For the text-containing cell, return its midpoint in (X, Y) coordinate format. 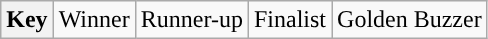
Winner (94, 20)
Finalist (290, 20)
Golden Buzzer (410, 20)
Key (27, 20)
Runner-up (192, 20)
